Scan for the cell matching the given text and deliver its [x, y] coordinate at center. 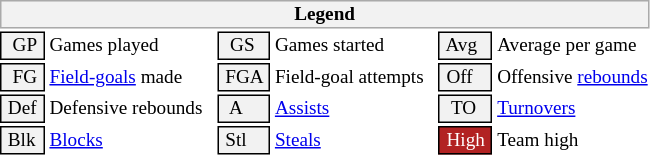
Defensive rebounds [131, 108]
Field-goals made [131, 77]
Steals [354, 140]
Field-goal attempts [354, 77]
High [466, 140]
Stl [244, 140]
Blk [22, 140]
GS [244, 46]
Team high [573, 140]
A [244, 108]
Avg [466, 46]
Average per game [573, 46]
FGA [244, 77]
Legend [324, 14]
GP [22, 46]
FG [22, 77]
Blocks [131, 140]
Games played [131, 46]
Assists [354, 108]
Games started [354, 46]
Offensive rebounds [573, 77]
Turnovers [573, 108]
TO [466, 108]
Def [22, 108]
Off [466, 77]
